Determine the [x, y] coordinate at the center of the cell enclosing the given text.  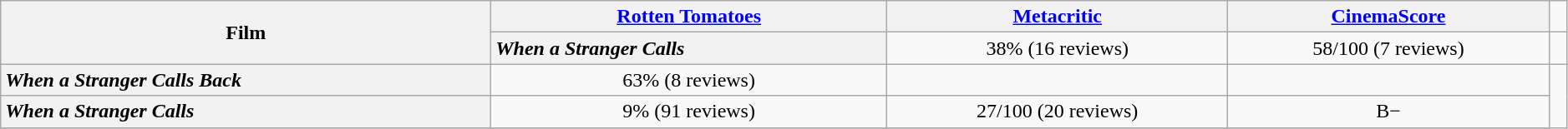
Film [246, 32]
38% (16 reviews) [1058, 48]
9% (91 reviews) [689, 112]
58/100 (7 reviews) [1388, 48]
Metacritic [1058, 17]
Rotten Tomatoes [689, 17]
When a Stranger Calls Back [246, 80]
27/100 (20 reviews) [1058, 112]
B− [1388, 112]
CinemaScore [1388, 17]
63% (8 reviews) [689, 80]
